Output the (x, y) coordinate of the center of the cell containing the given text.  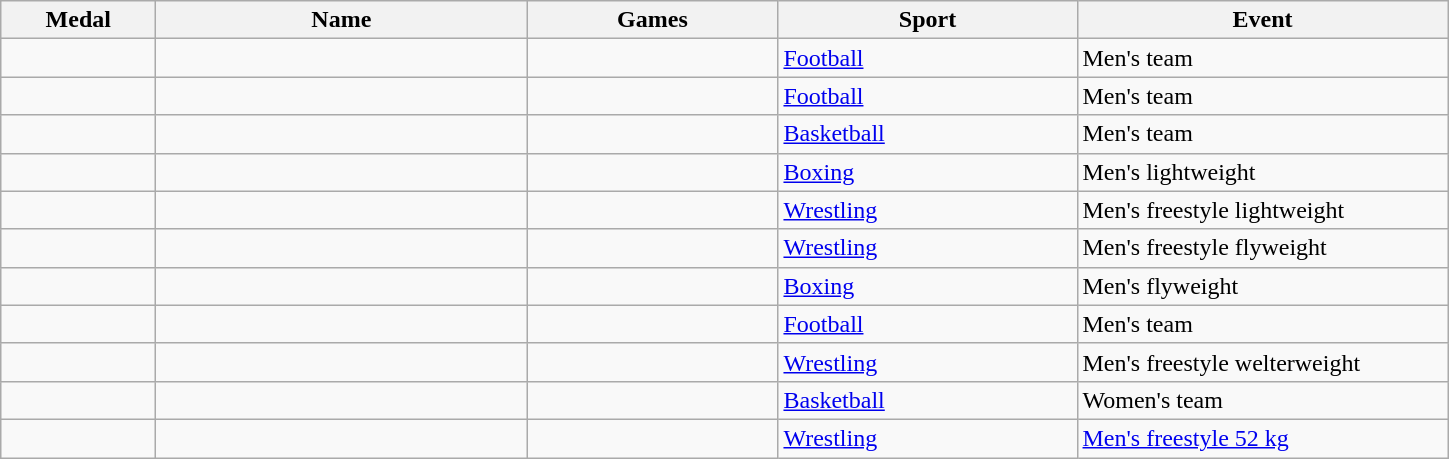
Men's freestyle flyweight (1262, 248)
Games (652, 20)
Men's lightweight (1262, 172)
Medal (78, 20)
Men's freestyle welterweight (1262, 362)
Name (342, 20)
Women's team (1262, 400)
Men's freestyle 52 kg (1262, 438)
Sport (928, 20)
Men's freestyle lightweight (1262, 210)
Event (1262, 20)
Men's flyweight (1262, 286)
